Identify which cell holds the provided text, then report its [x, y] central coordinate. 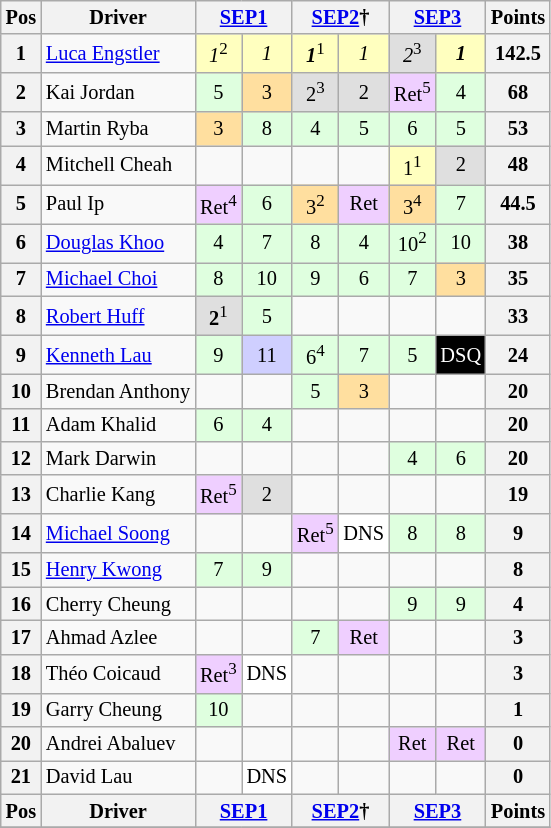
Garry Cheung [118, 710]
Ret3 [218, 674]
Henry Kwong [118, 570]
Mark Darwin [118, 458]
Adam Khalid [118, 425]
Michael Soong [118, 534]
Paul Ip [118, 204]
DSQ [460, 354]
Mitchell Cheah [118, 166]
Cherry Cheung [118, 604]
32 [315, 204]
Robert Huff [118, 316]
48 [518, 166]
Brendan Anthony [118, 391]
64 [315, 354]
24 [518, 354]
34 [412, 204]
Martin Ryba [118, 129]
15 [21, 570]
68 [518, 92]
Ret4 [218, 204]
142.5 [518, 54]
Andrei Abaluev [118, 743]
Kai Jordan [118, 92]
Michael Choi [118, 279]
Théo Coicaud [118, 674]
17 [21, 637]
102 [412, 242]
Kenneth Lau [118, 354]
David Lau [118, 777]
44.5 [518, 204]
Ahmad Azlee [118, 637]
16 [21, 604]
33 [518, 316]
35 [518, 279]
13 [21, 494]
14 [21, 534]
Charlie Kang [118, 494]
Luca Engstler [118, 54]
53 [518, 129]
38 [518, 242]
Douglas Khoo [118, 242]
18 [21, 674]
